Find where the given text appears and provide that cell's center as [X, Y] coordinate. 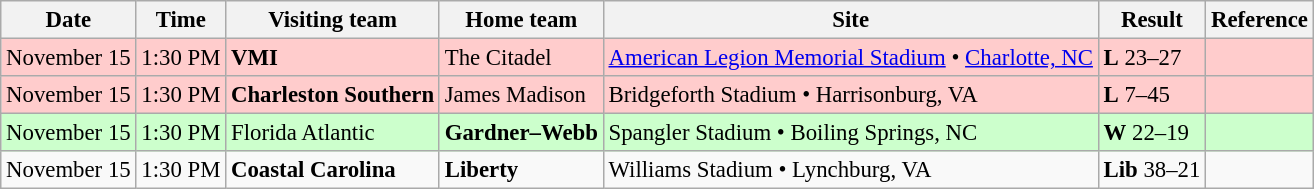
Coastal Carolina [333, 170]
Time [181, 20]
American Legion Memorial Stadium • Charlotte, NC [850, 58]
Charleston Southern [333, 95]
Lib 38–21 [1152, 170]
Gardner–Webb [521, 133]
Florida Atlantic [333, 133]
James Madison [521, 95]
Reference [1260, 20]
Site [850, 20]
Visiting team [333, 20]
Result [1152, 20]
W 22–19 [1152, 133]
The Citadel [521, 58]
Home team [521, 20]
Date [68, 20]
Williams Stadium • Lynchburg, VA [850, 170]
Liberty [521, 170]
L 23–27 [1152, 58]
Bridgeforth Stadium • Harrisonburg, VA [850, 95]
VMI [333, 58]
L 7–45 [1152, 95]
Spangler Stadium • Boiling Springs, NC [850, 133]
